Find where the given text appears and provide that cell's center as [x, y] coordinate. 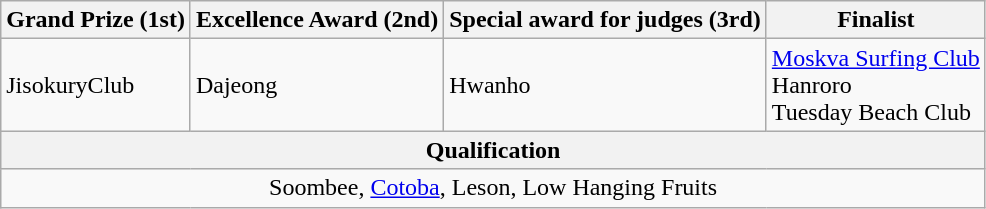
Qualification [494, 150]
Grand Prize (1st) [96, 20]
Dajeong [316, 85]
Soombee, Cotoba, Leson, Low Hanging Fruits [494, 188]
Finalist [876, 20]
Hwanho [606, 85]
Moskva Surfing ClubHanroroTuesday Beach Club [876, 85]
JisokuryClub [96, 85]
Special award for judges (3rd) [606, 20]
Excellence Award (2nd) [316, 20]
